Search for the cell housing the specified text and yield its (x, y) center coordinate. 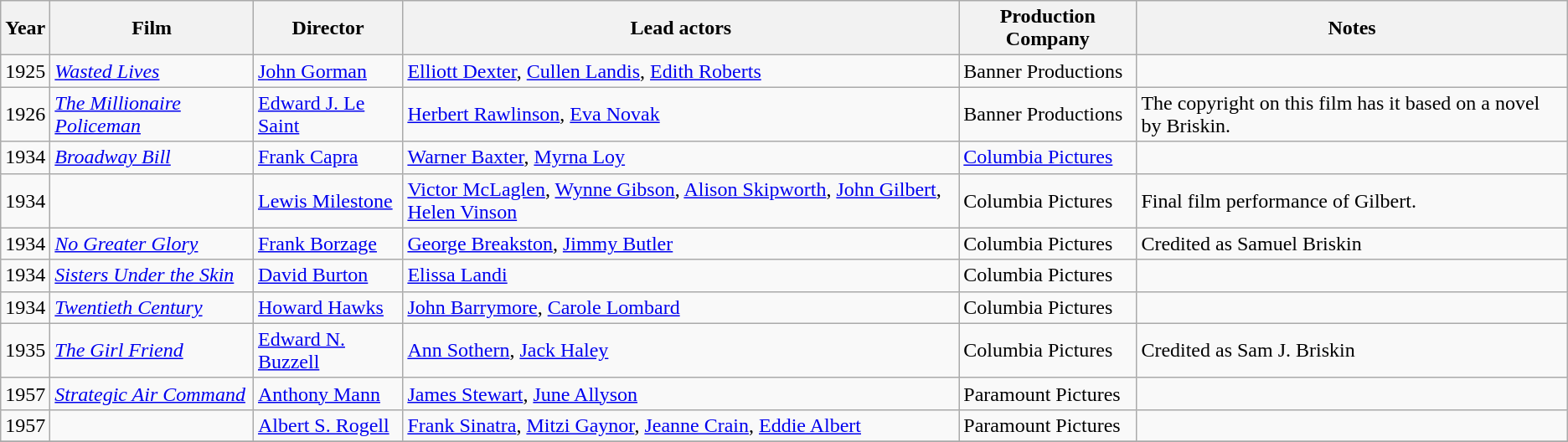
James Stewart, June Allyson (681, 393)
Twentieth Century (152, 307)
Wasted Lives (152, 71)
Victor McLaglen, Wynne Gibson, Alison Skipworth, John Gilbert, Helen Vinson (681, 201)
Howard Hawks (328, 307)
Year (25, 28)
Edward J. Le Saint (328, 114)
Elliott Dexter, Cullen Landis, Edith Roberts (681, 71)
Strategic Air Command (152, 393)
John Gorman (328, 71)
Film (152, 28)
Herbert Rawlinson, Eva Novak (681, 114)
George Breakston, Jimmy Butler (681, 244)
Edward N. Buzzell (328, 350)
Albert S. Rogell (328, 425)
Production Company (1048, 28)
1925 (25, 71)
No Greater Glory (152, 244)
1935 (25, 350)
Credited as Sam J. Briskin (1352, 350)
Frank Sinatra, Mitzi Gaynor, Jeanne Crain, Eddie Albert (681, 425)
Sisters Under the Skin (152, 275)
Director (328, 28)
Anthony Mann (328, 393)
Warner Baxter, Myrna Loy (681, 157)
Notes (1352, 28)
John Barrymore, Carole Lombard (681, 307)
Credited as Samuel Briskin (1352, 244)
Frank Capra (328, 157)
Final film performance of Gilbert. (1352, 201)
The Girl Friend (152, 350)
Frank Borzage (328, 244)
The Millionaire Policeman (152, 114)
Lead actors (681, 28)
Lewis Milestone (328, 201)
Broadway Bill (152, 157)
1926 (25, 114)
The copyright on this film has it based on a novel by Briskin. (1352, 114)
David Burton (328, 275)
Elissa Landi (681, 275)
Ann Sothern, Jack Haley (681, 350)
